Determine the [X, Y] coordinate at the center of the cell enclosing the given text.  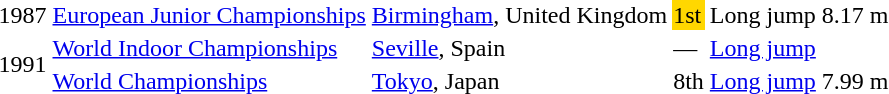
Seville, Spain [519, 48]
Birmingham, United Kingdom [519, 15]
— [689, 48]
European Junior Championships [209, 15]
World Indoor Championships [209, 48]
1st [689, 15]
